Locate the cell with the specified text and output its [x, y] center coordinate. 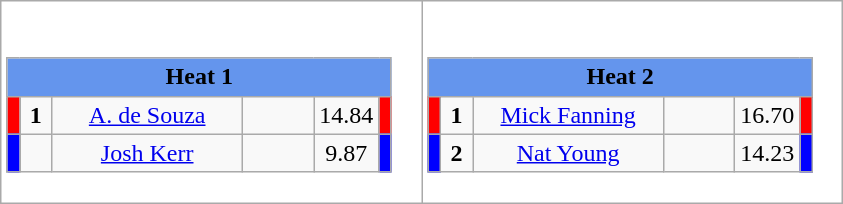
A. de Souza [148, 115]
Heat 2 [620, 77]
Heat 2 1 Mick Fanning 16.70 2 Nat Young 14.23 [632, 102]
Nat Young [568, 153]
Mick Fanning [568, 115]
Heat 1 [199, 77]
16.70 [768, 115]
14.84 [346, 115]
Josh Kerr [148, 153]
14.23 [768, 153]
2 [457, 153]
9.87 [346, 153]
Heat 1 1 A. de Souza 14.84 Josh Kerr 9.87 [212, 102]
